Determine the [X, Y] coordinate at the center of the cell enclosing the given text.  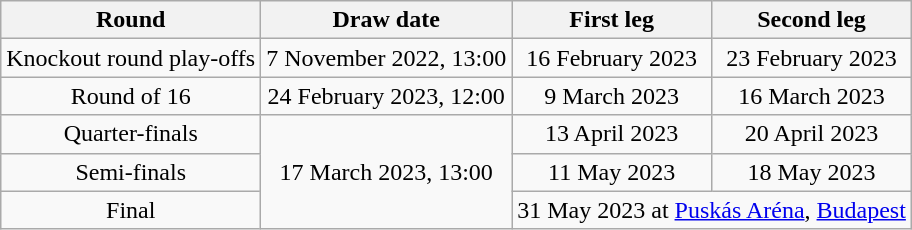
18 May 2023 [812, 172]
16 March 2023 [812, 96]
Quarter-finals [131, 134]
11 May 2023 [612, 172]
First leg [612, 20]
Round of 16 [131, 96]
Knockout round play-offs [131, 58]
17 March 2023, 13:00 [386, 172]
24 February 2023, 12:00 [386, 96]
Semi-finals [131, 172]
Final [131, 210]
31 May 2023 at Puskás Aréna, Budapest [712, 210]
Round [131, 20]
Draw date [386, 20]
7 November 2022, 13:00 [386, 58]
Second leg [812, 20]
16 February 2023 [612, 58]
9 March 2023 [612, 96]
20 April 2023 [812, 134]
23 February 2023 [812, 58]
13 April 2023 [612, 134]
